Pinpoint the cell where the given text exists, returning its [X, Y] midpoint coordinate. 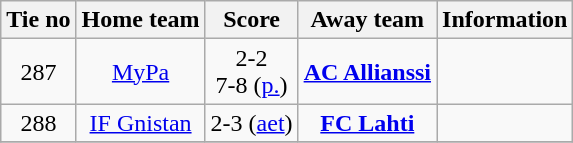
2-2 7-8 (p.) [252, 72]
Tie no [38, 20]
AC Allianssi [367, 72]
288 [38, 123]
Information [505, 20]
Score [252, 20]
2-3 (aet) [252, 123]
Home team [140, 20]
MyPa [140, 72]
FC Lahti [367, 123]
Away team [367, 20]
IF Gnistan [140, 123]
287 [38, 72]
